From the cell containing the given text, extract its center point as (x, y) coordinate. 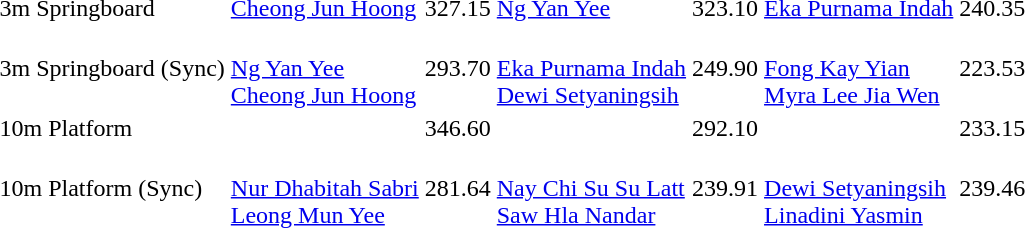
292.10 (726, 128)
Ng Yan YeeCheong Jun Hoong (324, 68)
Eka Purnama IndahDewi Setyaningsih (591, 68)
293.70 (458, 68)
346.60 (458, 128)
Fong Kay YianMyra Lee Jia Wen (859, 68)
249.90 (726, 68)
